Output the [X, Y] coordinate of the center of the cell containing the given text.  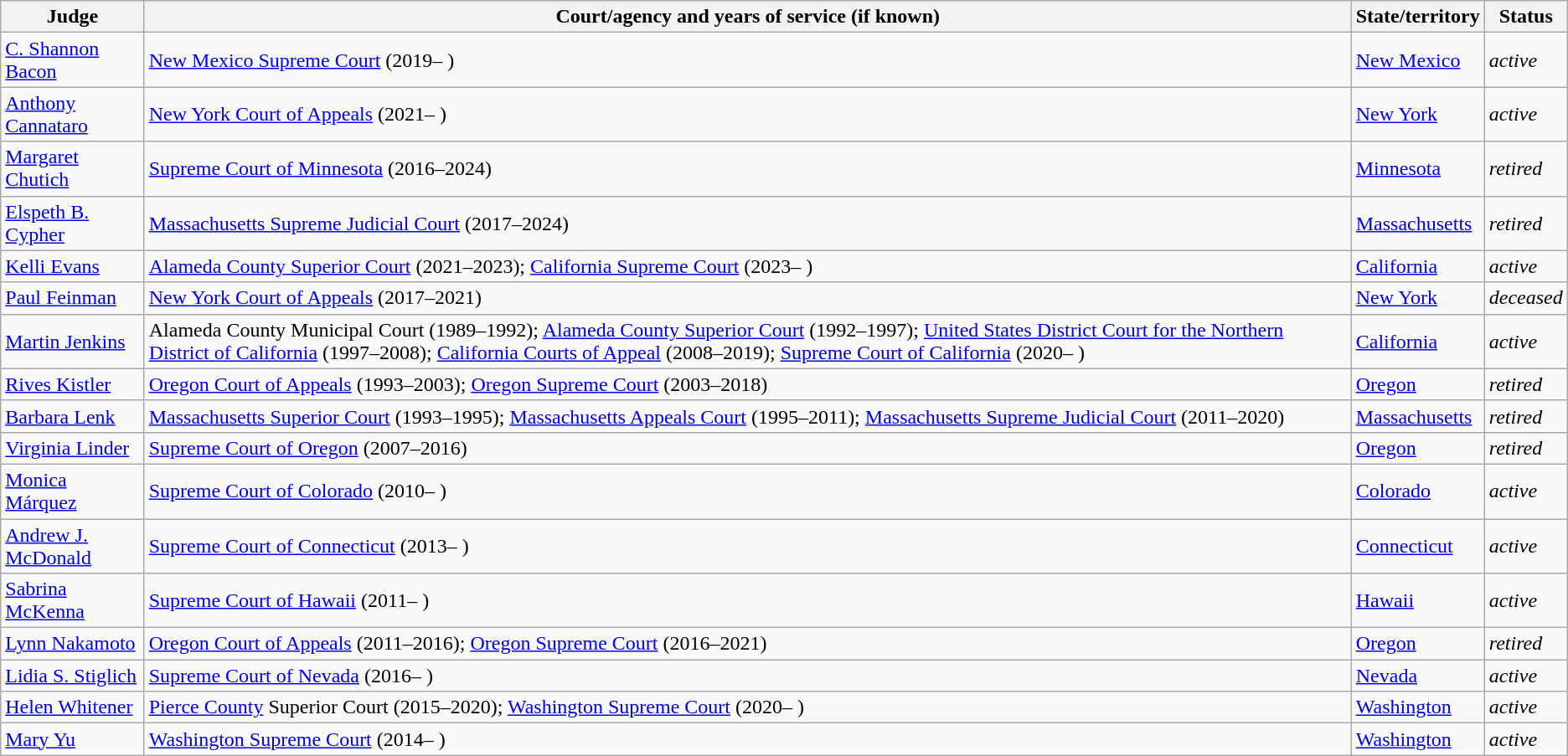
Helen Whitener [72, 707]
Washington Supreme Court (2014– ) [747, 739]
Court/agency and years of service (if known) [747, 17]
Martin Jenkins [72, 342]
Paul Feinman [72, 298]
Virginia Linder [72, 448]
Margaret Chutich [72, 169]
Connecticut [1417, 546]
Andrew J. McDonald [72, 546]
Colorado [1417, 491]
Judge [72, 17]
Rives Kistler [72, 384]
deceased [1526, 298]
Supreme Court of Colorado (2010– ) [747, 491]
Supreme Court of Nevada (2016– ) [747, 676]
Supreme Court of Hawaii (2011– ) [747, 601]
Barbara Lenk [72, 416]
New York Court of Appeals (2017–2021) [747, 298]
Oregon Court of Appeals (1993–2003); Oregon Supreme Court (2003–2018) [747, 384]
New Mexico [1417, 60]
Mary Yu [72, 739]
C. Shannon Bacon [72, 60]
Lynn Nakamoto [72, 644]
Supreme Court of Oregon (2007–2016) [747, 448]
State/territory [1417, 17]
Massachusetts Superior Court (1993–1995); Massachusetts Appeals Court (1995–2011); Massachusetts Supreme Judicial Court (2011–2020) [747, 416]
Minnesota [1417, 169]
Alameda County Superior Court (2021–2023); California Supreme Court (2023– ) [747, 266]
Nevada [1417, 676]
Lidia S. Stiglich [72, 676]
Kelli Evans [72, 266]
Hawaii [1417, 601]
Oregon Court of Appeals (2011–2016); Oregon Supreme Court (2016–2021) [747, 644]
Supreme Court of Connecticut (2013– ) [747, 546]
Massachusetts Supreme Judicial Court (2017–2024) [747, 223]
New York Court of Appeals (2021– ) [747, 114]
Elspeth B. Cypher [72, 223]
Pierce County Superior Court (2015–2020); Washington Supreme Court (2020– ) [747, 707]
New Mexico Supreme Court (2019– ) [747, 60]
Anthony Cannataro [72, 114]
Monica Márquez [72, 491]
Supreme Court of Minnesota (2016–2024) [747, 169]
Sabrina McKenna [72, 601]
Status [1526, 17]
